Pinpoint the cell where the given text exists, returning its [x, y] midpoint coordinate. 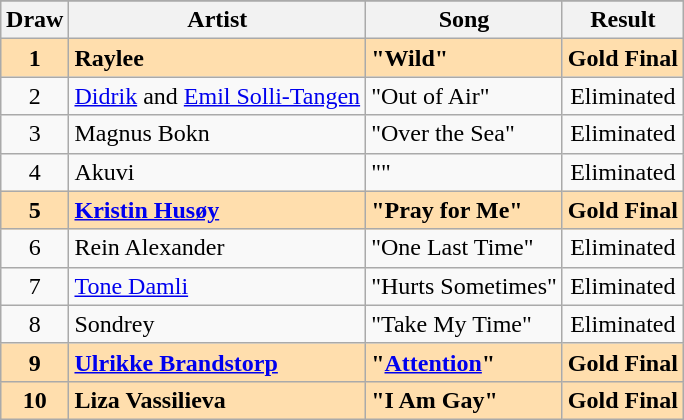
Sondrey [218, 324]
Tone Damli [218, 286]
"Hurts Sometimes" [464, 286]
Artist [218, 20]
Draw [35, 20]
Ulrikke Brandstorp [218, 362]
7 [35, 286]
6 [35, 248]
9 [35, 362]
Liza Vassilieva [218, 400]
Akuvi [218, 172]
2 [35, 96]
"" [464, 172]
"One Last Time" [464, 248]
5 [35, 210]
Rein Alexander [218, 248]
"Attention" [464, 362]
Kristin Husøy [218, 210]
Raylee [218, 58]
8 [35, 324]
1 [35, 58]
Didrik and Emil Solli-Tangen [218, 96]
Song [464, 20]
"Out of Air" [464, 96]
"Over the Sea" [464, 134]
Magnus Bokn [218, 134]
"Wild" [464, 58]
"Pray for Me" [464, 210]
"Take My Time" [464, 324]
3 [35, 134]
Result [622, 20]
10 [35, 400]
"I Am Gay" [464, 400]
4 [35, 172]
